Detect which cell encompasses the target text, then output its [x, y] center coordinate. 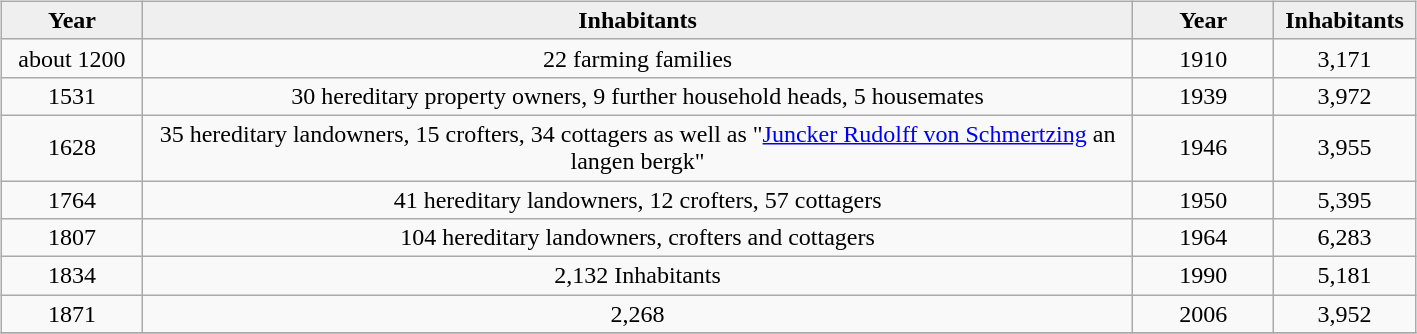
1964 [1202, 238]
about 1200 [72, 58]
2,132 Inhabitants [638, 276]
3,171 [1344, 58]
1834 [72, 276]
1764 [72, 199]
1910 [1202, 58]
1871 [72, 314]
41 hereditary landowners, 12 crofters, 57 cottagers [638, 199]
1628 [72, 148]
104 hereditary landowners, crofters and cottagers [638, 238]
3,955 [1344, 148]
1950 [1202, 199]
5,181 [1344, 276]
2006 [1202, 314]
30 hereditary property owners, 9 further household heads, 5 housemates [638, 96]
1946 [1202, 148]
1990 [1202, 276]
3,952 [1344, 314]
6,283 [1344, 238]
22 farming families [638, 58]
35 hereditary landowners, 15 crofters, 34 cottagers as well as "Juncker Rudolff von Schmertzing an langen bergk" [638, 148]
1939 [1202, 96]
3,972 [1344, 96]
1531 [72, 96]
5,395 [1344, 199]
2,268 [638, 314]
1807 [72, 238]
